Return the [X, Y] coordinate for the center point of the cell that contains the specified text.  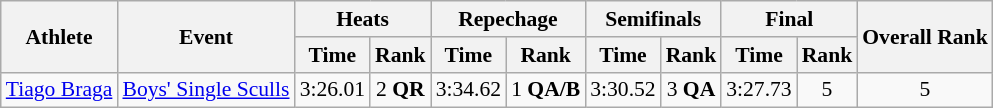
Event [206, 36]
3:26.01 [332, 90]
Athlete [60, 36]
Semifinals [653, 19]
2 QR [400, 90]
3:34.62 [468, 90]
Heats [363, 19]
3:27.73 [758, 90]
Tiago Braga [60, 90]
1 QA/B [546, 90]
3:30.52 [622, 90]
Boys' Single Sculls [206, 90]
Final [789, 19]
3 QA [692, 90]
Overall Rank [924, 36]
Repechage [508, 19]
